For the text-containing cell, return its midpoint in [x, y] coordinate format. 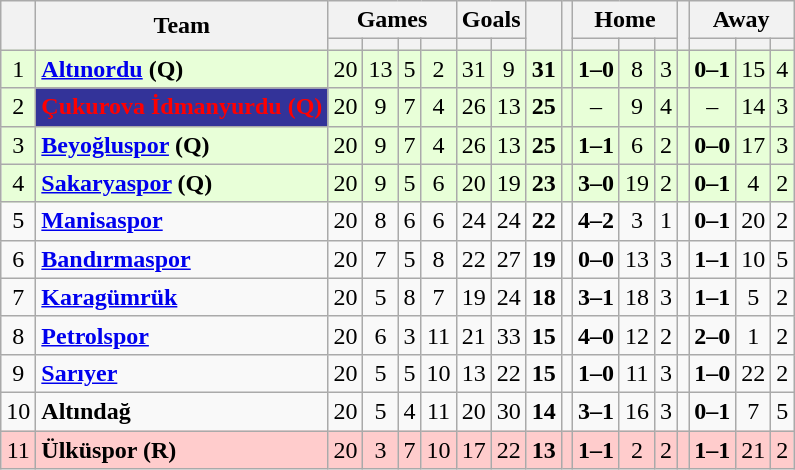
4–0 [596, 335]
23 [544, 183]
33 [508, 335]
Altındağ [182, 411]
3–0 [596, 183]
Beyoğluspor (Q) [182, 145]
27 [508, 259]
Home [624, 20]
2–0 [712, 335]
Çukurova İdmanyurdu (Q) [182, 107]
Games [392, 20]
Bandırmaspor [182, 259]
Manisaspor [182, 221]
Ülküspor (R) [182, 449]
Petrolspor [182, 335]
Sarıyer [182, 373]
12 [636, 335]
Goals [491, 20]
Altınordu (Q) [182, 69]
16 [636, 411]
4–2 [596, 221]
Sakaryaspor (Q) [182, 183]
Away [742, 20]
Team [182, 26]
30 [508, 411]
Karagümrük [182, 297]
